Return the (X, Y) coordinate for the center point of the cell that contains the specified text.  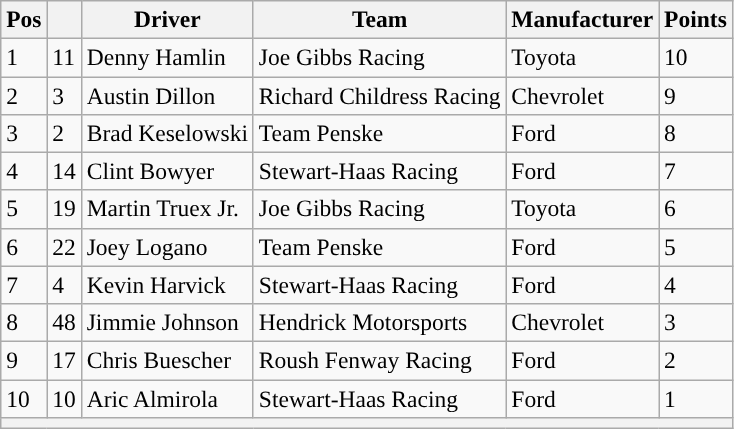
19 (64, 209)
14 (64, 171)
11 (64, 57)
Team (379, 19)
Austin Dillon (167, 95)
17 (64, 360)
Clint Bowyer (167, 171)
48 (64, 322)
Jimmie Johnson (167, 322)
Joey Logano (167, 247)
Points (696, 19)
Denny Hamlin (167, 57)
Manufacturer (582, 19)
Pos (24, 19)
Driver (167, 19)
22 (64, 247)
Richard Childress Racing (379, 95)
Martin Truex Jr. (167, 209)
Hendrick Motorsports (379, 322)
Brad Keselowski (167, 133)
Chris Buescher (167, 360)
Aric Almirola (167, 398)
Roush Fenway Racing (379, 360)
Kevin Harvick (167, 285)
